From the cell containing the given text, extract its center point as (x, y) coordinate. 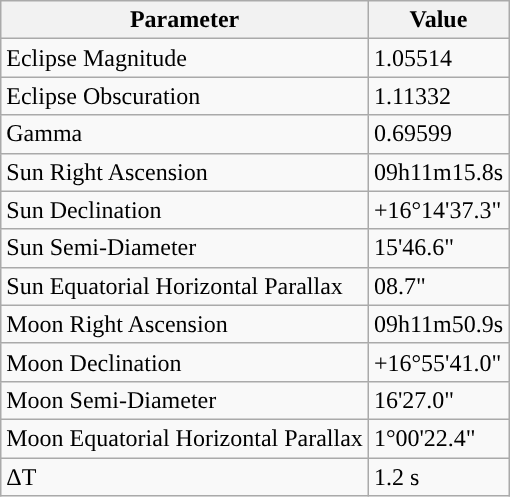
Eclipse Obscuration (185, 96)
Value (438, 20)
09h11m15.8s (438, 172)
Gamma (185, 134)
Sun Semi-Diameter (185, 248)
Eclipse Magnitude (185, 58)
08.7" (438, 286)
0.69599 (438, 134)
Sun Declination (185, 210)
Moon Equatorial Horizontal Parallax (185, 438)
09h11m50.9s (438, 324)
1.11332 (438, 96)
1.2 s (438, 477)
Sun Equatorial Horizontal Parallax (185, 286)
Moon Semi-Diameter (185, 400)
Parameter (185, 20)
+16°55'41.0" (438, 362)
16'27.0" (438, 400)
ΔT (185, 477)
1.05514 (438, 58)
Moon Right Ascension (185, 324)
1°00'22.4" (438, 438)
Moon Declination (185, 362)
15'46.6" (438, 248)
+16°14'37.3" (438, 210)
Sun Right Ascension (185, 172)
